Capture the cell that displays the provided text and extract its [X, Y] central coordinate. 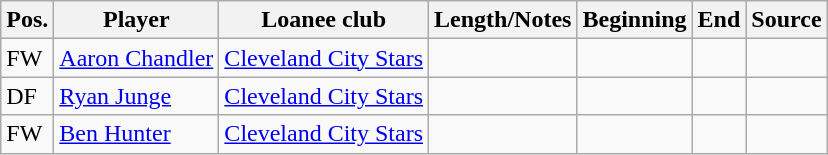
Loanee club [324, 20]
Beginning [634, 20]
DF [28, 96]
Source [786, 20]
End [719, 20]
Pos. [28, 20]
Ryan Junge [136, 96]
Ben Hunter [136, 134]
Aaron Chandler [136, 58]
Player [136, 20]
Length/Notes [503, 20]
